Capture the cell that displays the provided text and extract its (X, Y) central coordinate. 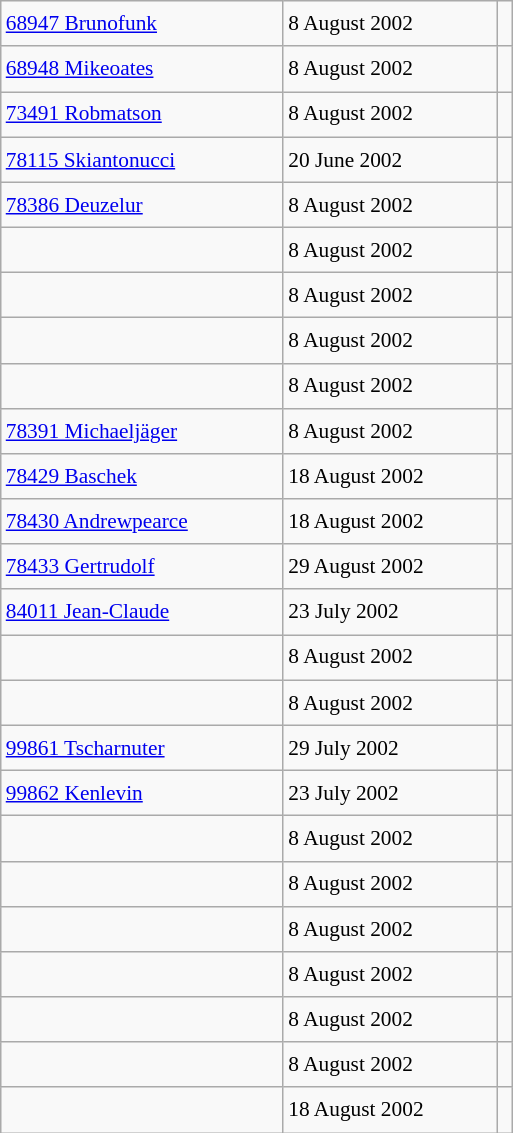
68947 Brunofunk (142, 24)
68948 Mikeoates (142, 68)
99862 Kenlevin (142, 792)
84011 Jean-Claude (142, 612)
78430 Andrewpearce (142, 522)
78429 Baschek (142, 476)
78433 Gertrudolf (142, 566)
20 June 2002 (390, 160)
29 August 2002 (390, 566)
78386 Deuzelur (142, 204)
29 July 2002 (390, 748)
99861 Tscharnuter (142, 748)
73491 Robmatson (142, 114)
78115 Skiantonucci (142, 160)
78391 Michaeljäger (142, 430)
